Find where the given text appears and provide that cell's center as [x, y] coordinate. 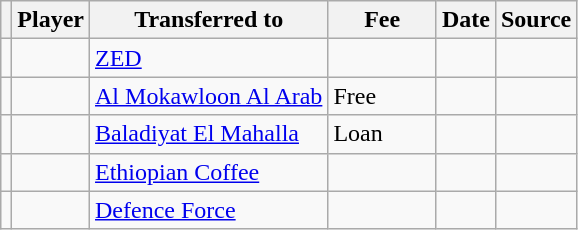
Loan [382, 134]
Date [466, 20]
Al Mokawloon Al Arab [209, 96]
Ethiopian Coffee [209, 172]
Fee [382, 20]
Free [382, 96]
Transferred to [209, 20]
Baladiyat El Mahalla [209, 134]
Source [536, 20]
Defence Force [209, 210]
ZED [209, 58]
Player [51, 20]
